Return [X, Y] of the center of cell containing provided text 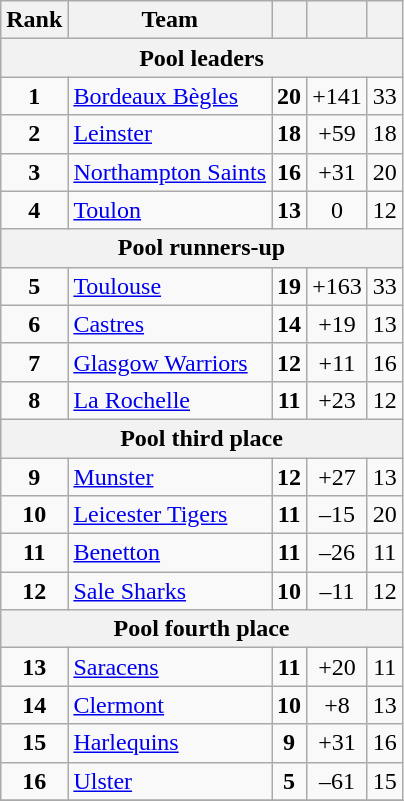
–11 [338, 591]
Pool leaders [202, 58]
Munster [170, 477]
8 [34, 400]
Glasgow Warriors [170, 362]
+163 [338, 286]
+11 [338, 362]
Harlequins [170, 743]
Clermont [170, 705]
–61 [338, 781]
Castres [170, 324]
Pool runners-up [202, 248]
+19 [338, 324]
0 [338, 210]
19 [290, 286]
7 [34, 362]
Benetton [170, 553]
+23 [338, 400]
Leinster [170, 134]
Team [170, 20]
6 [34, 324]
Saracens [170, 667]
+27 [338, 477]
+8 [338, 705]
Northampton Saints [170, 172]
2 [34, 134]
Pool fourth place [202, 629]
–26 [338, 553]
Toulouse [170, 286]
+20 [338, 667]
+141 [338, 96]
3 [34, 172]
Sale Sharks [170, 591]
+59 [338, 134]
Ulster [170, 781]
Toulon [170, 210]
La Rochelle [170, 400]
Bordeaux Bègles [170, 96]
1 [34, 96]
–15 [338, 515]
Rank [34, 20]
Leicester Tigers [170, 515]
4 [34, 210]
Pool third place [202, 438]
